Identify which cell holds the provided text, then report its [X, Y] central coordinate. 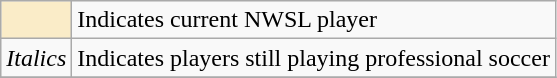
Indicates players still playing professional soccer [314, 58]
Indicates current NWSL player [314, 20]
Italics [36, 58]
